Identify which cell holds the provided text, then report its (x, y) central coordinate. 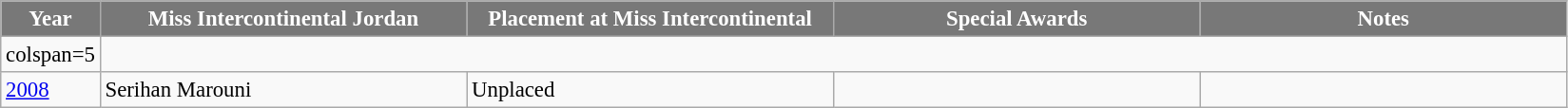
Serihan Marouni (283, 90)
Year (50, 19)
Special Awards (1016, 19)
Notes (1384, 19)
Placement at Miss Intercontinental (650, 19)
Unplaced (650, 90)
Miss Intercontinental Jordan (283, 19)
colspan=5 (50, 55)
2008 (50, 90)
